Scan for the cell matching the given text and deliver its [X, Y] coordinate at center. 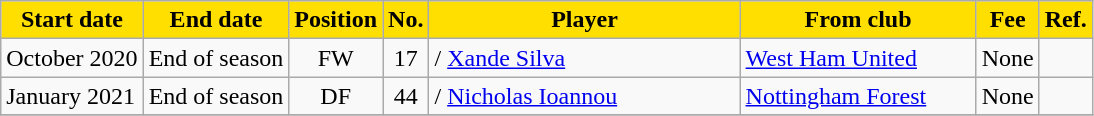
Ref. [1066, 20]
January 2021 [72, 96]
End date [216, 20]
From club [858, 20]
17 [406, 58]
/ Nicholas Ioannou [584, 96]
DF [336, 96]
FW [336, 58]
/ Xande Silva [584, 58]
October 2020 [72, 58]
Position [336, 20]
Start date [72, 20]
No. [406, 20]
Nottingham Forest [858, 96]
44 [406, 96]
Player [584, 20]
Fee [1008, 20]
West Ham United [858, 58]
